Return the (X, Y) coordinate for the center point of the cell that contains the specified text.  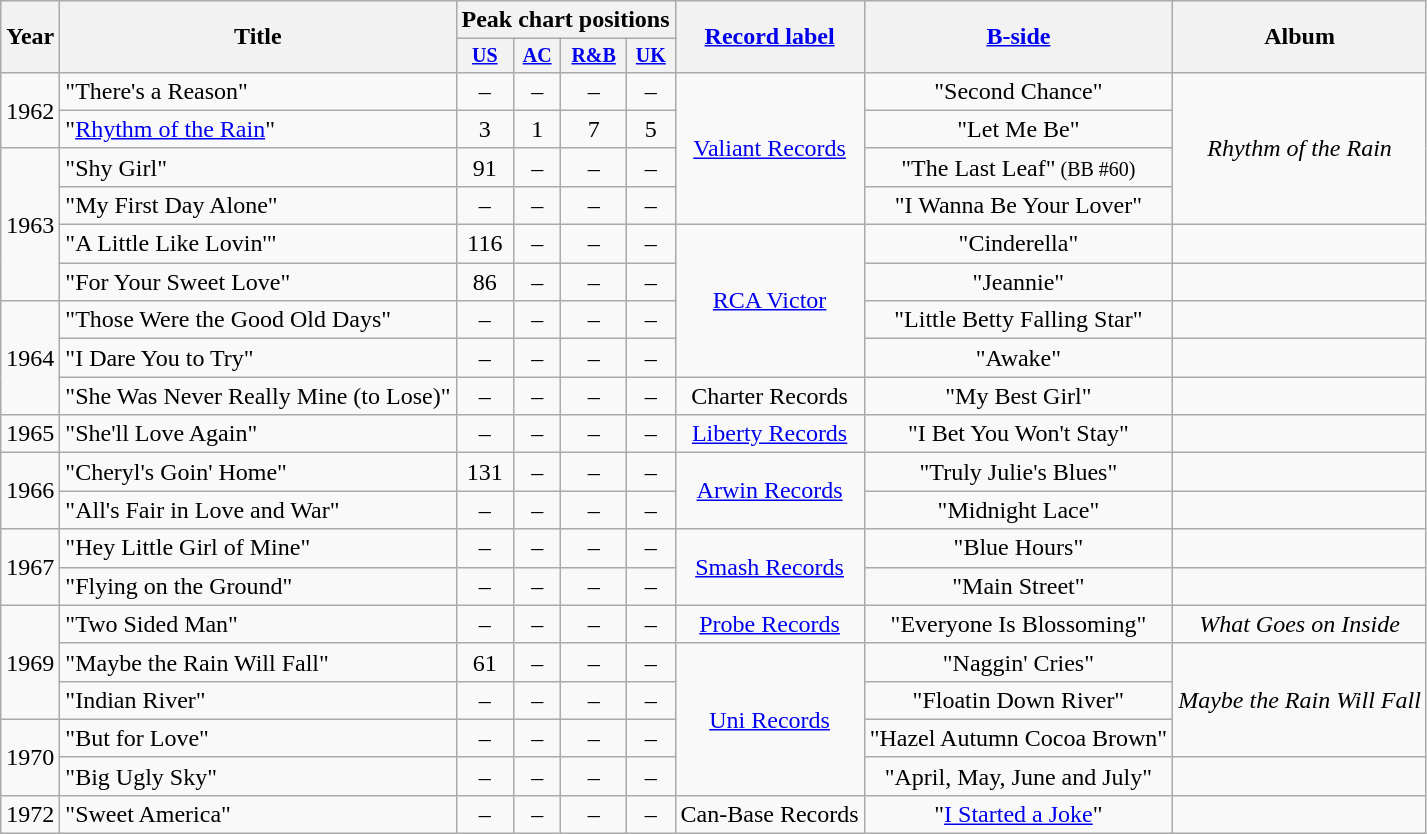
61 (485, 662)
"Truly Julie's Blues" (1018, 472)
1972 (30, 814)
"The Last Leaf" (BB #60) (1018, 167)
"Little Betty Falling Star" (1018, 320)
"Midnight Lace" (1018, 510)
"Sweet America" (258, 814)
Record label (770, 37)
1962 (30, 110)
91 (485, 167)
"Blue Hours" (1018, 548)
RCA Victor (770, 301)
Can-Base Records (770, 814)
"She Was Never Really Mine (to Lose)" (258, 396)
Maybe the Rain Will Fall (1300, 700)
"For Your Sweet Love" (258, 282)
"All's Fair in Love and War" (258, 510)
"I Wanna Be Your Lover" (1018, 205)
1969 (30, 662)
"A Little Like Lovin'" (258, 244)
"Awake" (1018, 358)
"Flying on the Ground" (258, 586)
1963 (30, 224)
"My First Day Alone" (258, 205)
"Indian River" (258, 700)
116 (485, 244)
"I Bet You Won't Stay" (1018, 434)
Year (30, 37)
Liberty Records (770, 434)
"April, May, June and July" (1018, 776)
"But for Love" (258, 738)
5 (651, 129)
Peak chart positions (566, 20)
86 (485, 282)
1967 (30, 567)
Valiant Records (770, 148)
"Hazel Autumn Cocoa Brown" (1018, 738)
Charter Records (770, 396)
"I Started a Joke" (1018, 814)
"Second Chance" (1018, 91)
"Main Street" (1018, 586)
"Those Were the Good Old Days" (258, 320)
"Everyone Is Blossoming" (1018, 624)
"Two Sided Man" (258, 624)
"Big Ugly Sky" (258, 776)
AC (538, 56)
"Naggin' Cries" (1018, 662)
"Cheryl's Goin' Home" (258, 472)
What Goes on Inside (1300, 624)
Rhythm of the Rain (1300, 148)
Uni Records (770, 719)
Smash Records (770, 567)
Title (258, 37)
"Rhythm of the Rain" (258, 129)
UK (651, 56)
"She'll Love Again" (258, 434)
"Let Me Be" (1018, 129)
"Floatin Down River" (1018, 700)
7 (594, 129)
"My Best Girl" (1018, 396)
131 (485, 472)
"Shy Girl" (258, 167)
"Maybe the Rain Will Fall" (258, 662)
1 (538, 129)
US (485, 56)
"There's a Reason" (258, 91)
B-side (1018, 37)
3 (485, 129)
"Cinderella" (1018, 244)
"Hey Little Girl of Mine" (258, 548)
R&B (594, 56)
"Jeannie" (1018, 282)
1965 (30, 434)
"I Dare You to Try" (258, 358)
Arwin Records (770, 491)
Album (1300, 37)
1970 (30, 757)
Probe Records (770, 624)
1966 (30, 491)
1964 (30, 358)
